Scan for the cell matching the given text and deliver its (x, y) coordinate at center. 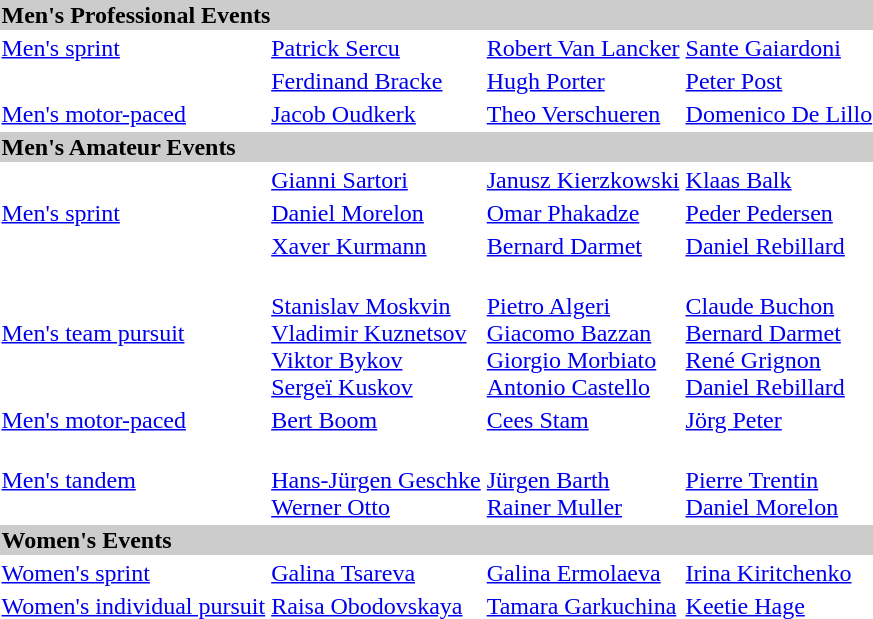
Bernard Darmet (583, 246)
Men's tandem (134, 480)
Bert Boom (376, 420)
Omar Phakadze (583, 213)
Galina Tsareva (376, 573)
Jacob Oudkerk (376, 114)
Patrick Sercu (376, 48)
Theo Verschueren (583, 114)
Women's sprint (134, 573)
Hugh Porter (583, 81)
Cees Stam (583, 420)
Hans-Jürgen Geschke Werner Otto (376, 480)
Galina Ermolaeva (583, 573)
Janusz Kierzkowski (583, 180)
Gianni Sartori (376, 180)
Stanislav Moskvin Vladimir Kuznetsov Viktor Bykov Sergeï Kuskov (376, 333)
Daniel Morelon (376, 213)
Xaver Kurmann (376, 246)
Pietro Algeri Giacomo Bazzan Giorgio Morbiato Antonio Castello (583, 333)
Robert Van Lancker (583, 48)
Jürgen Barth Rainer Muller (583, 480)
Ferdinand Bracke (376, 81)
Men's team pursuit (134, 333)
